Find where the given text appears and provide that cell's center as (X, Y) coordinate. 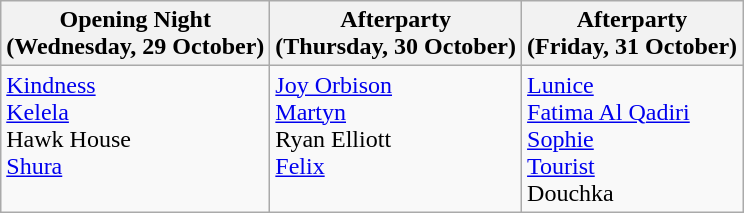
Afterparty(Thursday, 30 October) (396, 34)
LuniceFatima Al QadiriSophieTouristDouchka (632, 139)
KindnessKelelaHawk HouseShura (136, 139)
Joy OrbisonMartynRyan ElliottFelix (396, 139)
Afterparty(Friday, 31 October) (632, 34)
Opening Night(Wednesday, 29 October) (136, 34)
